Scan for the cell matching the given text and deliver its (X, Y) coordinate at center. 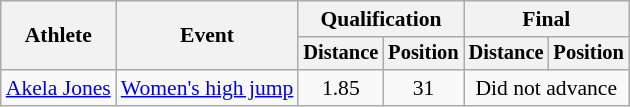
1.85 (340, 88)
Athlete (58, 36)
Qualification (380, 19)
Final (546, 19)
Did not advance (546, 88)
31 (423, 88)
Women's high jump (208, 88)
Event (208, 36)
Akela Jones (58, 88)
